From the cell containing the given text, extract its center point as [x, y] coordinate. 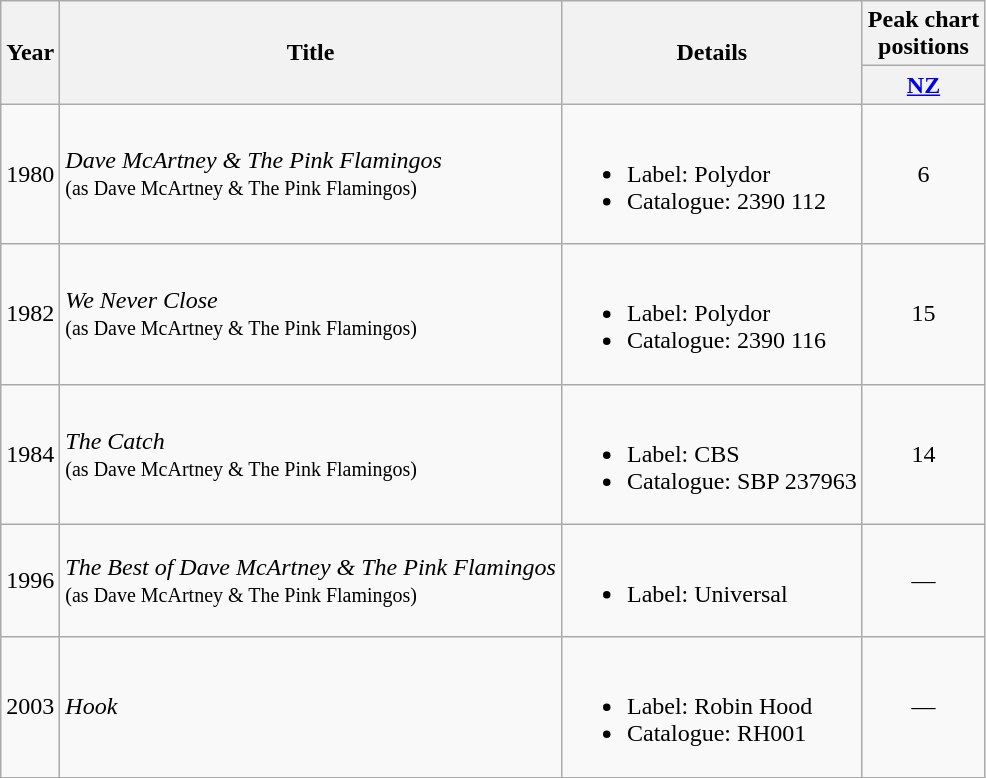
Hook [311, 707]
Dave McArtney & The Pink Flamingos(as Dave McArtney & The Pink Flamingos) [311, 174]
The Best of Dave McArtney & The Pink Flamingos(as Dave McArtney & The Pink Flamingos) [311, 580]
1980 [30, 174]
Details [712, 52]
We Never Close(as Dave McArtney & The Pink Flamingos) [311, 314]
1984 [30, 454]
Label: PolydorCatalogue: 2390 116 [712, 314]
Peak chartpositions [923, 34]
Label: Universal [712, 580]
Label: PolydorCatalogue: 2390 112 [712, 174]
6 [923, 174]
Label: CBSCatalogue: SBP 237963 [712, 454]
1996 [30, 580]
1982 [30, 314]
Year [30, 52]
Title [311, 52]
2003 [30, 707]
NZ [923, 85]
15 [923, 314]
Label: Robin HoodCatalogue: RH001 [712, 707]
The Catch(as Dave McArtney & The Pink Flamingos) [311, 454]
14 [923, 454]
